Identify which cell holds the provided text, then report its [X, Y] central coordinate. 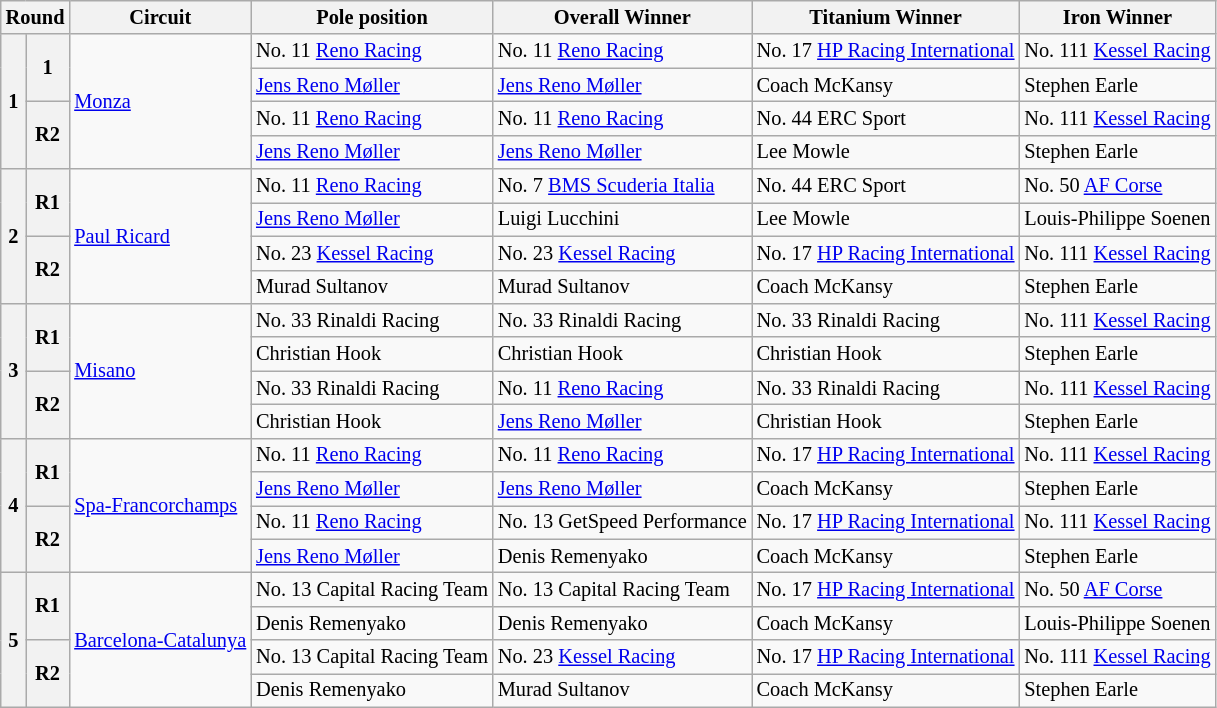
Paul Ricard [160, 236]
Iron Winner [1117, 17]
No. 7 BMS Scuderia Italia [622, 186]
Pole position [372, 17]
3 [14, 370]
2 [14, 236]
5 [14, 640]
Monza [160, 102]
No. 13 GetSpeed Performance [622, 522]
Misano [160, 370]
Circuit [160, 17]
Overall Winner [622, 17]
Luigi Lucchini [622, 219]
Barcelona-Catalunya [160, 640]
Spa-Francorchamps [160, 506]
Round [36, 17]
4 [14, 506]
Titanium Winner [886, 17]
